Return the [x, y] coordinate for the center point of the cell that contains the specified text.  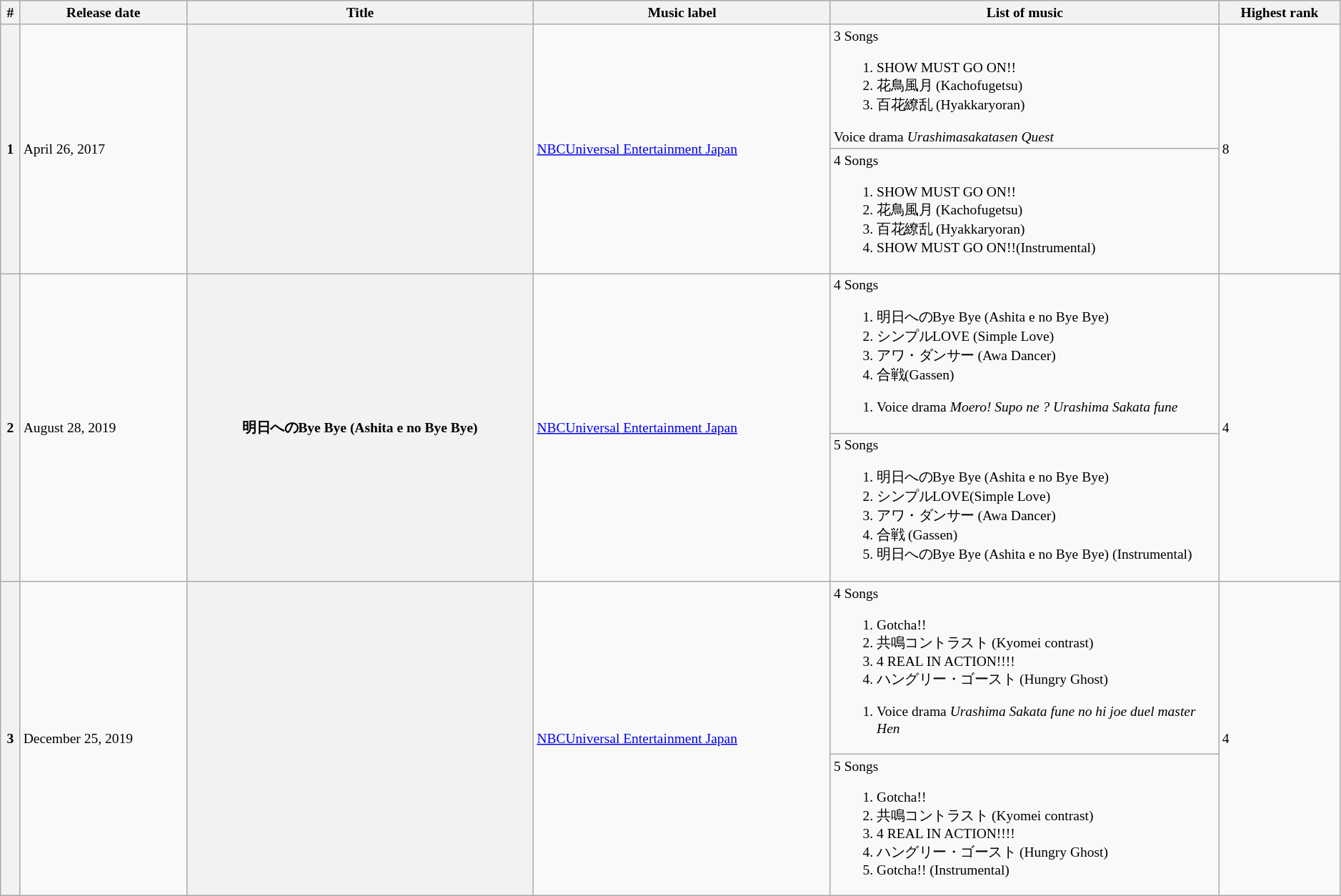
4 Songs明日へのBye Bye (Ashita e no Bye Bye)シンプルLOVE (Simple Love)アワ・ダンサー (Awa Dancer)合戦(Gassen)Voice drama Moero! Supo ne ? Urashima Sakata fune [1025, 354]
3 [10, 739]
2 [10, 427]
April 26, 2017 [103, 149]
8 [1280, 149]
3 SongsSHOW MUST GO ON!!花鳥風月 (Kachofugetsu)百花繚乱 (Hyakkaryoran)Voice drama Urashimasakatasen Quest [1025, 86]
4 SongsSHOW MUST GO ON!!花鳥風月 (Kachofugetsu)百花繚乱 (Hyakkaryoran)SHOW MUST GO ON!!(Instrumental) [1025, 211]
1 [10, 149]
August 28, 2019 [103, 427]
Release date [103, 13]
明日へのBye Bye (Ashita e no Bye Bye) [360, 427]
Highest rank [1280, 13]
# [10, 13]
December 25, 2019 [103, 739]
Title [360, 13]
Music label [682, 13]
List of music [1025, 13]
5 Songs明日へのBye Bye (Ashita e no Bye Bye)シンプルLOVE(Simple Love)アワ・ダンサー (Awa Dancer)合戦 (Gassen)明日へのBye Bye (Ashita e no Bye Bye) (Instrumental) [1025, 507]
5 SongsGotcha!!共鳴コントラスト (Kyomei contrast)4 REAL IN ACTION!!!!ハングリー・ゴースト (Hungry Ghost)Gotcha!! (Instrumental) [1025, 825]
4 SongsGotcha!!共鳴コントラスト (Kyomei contrast)4 REAL IN ACTION!!!!ハングリー・ゴースト (Hungry Ghost)Voice drama Urashima Sakata fune no hi joe duel master Hen [1025, 668]
